Find where the given text appears and provide that cell's center as (X, Y) coordinate. 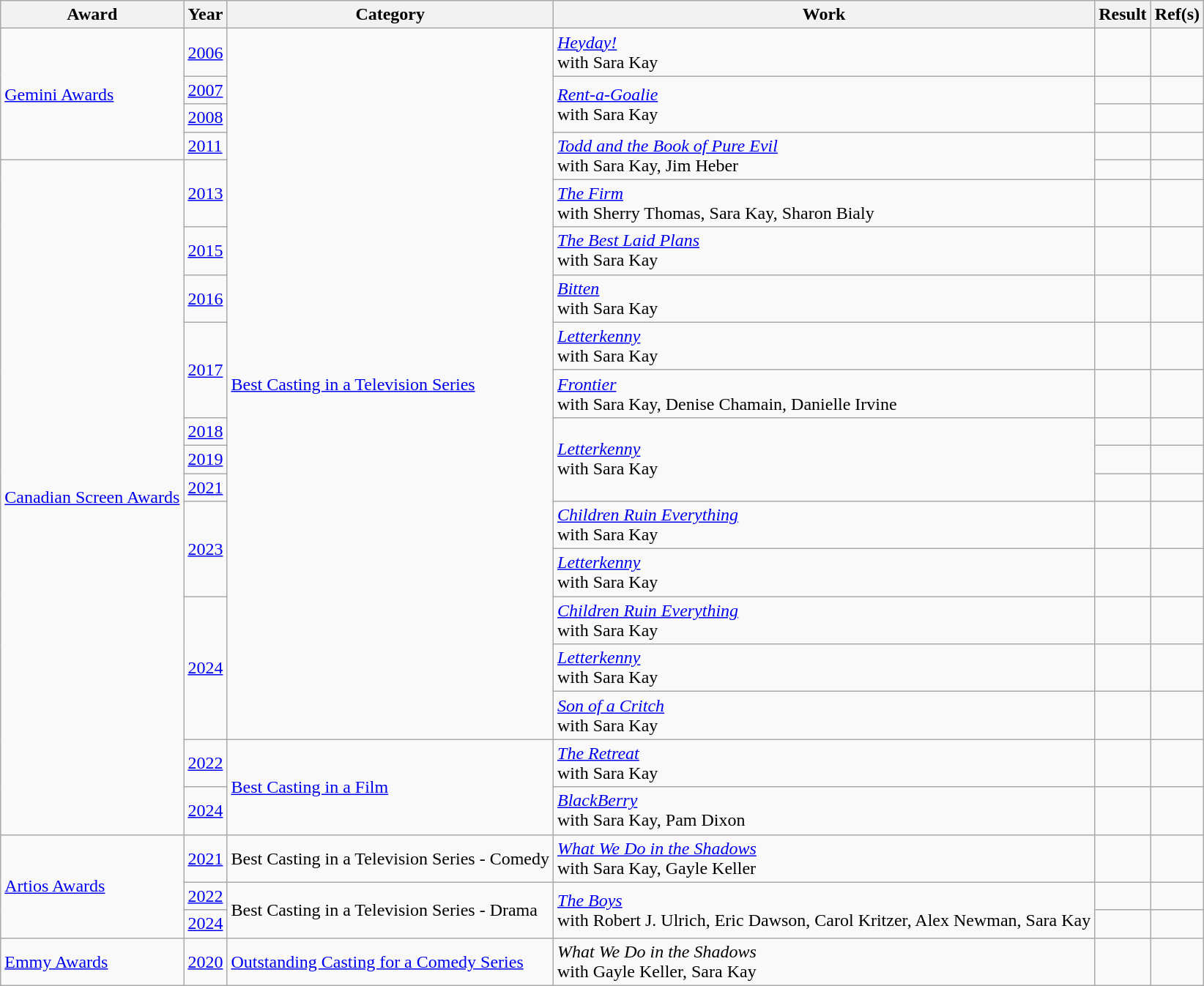
Gemini Awards (92, 94)
Bittenwith Sara Kay (825, 299)
2017 (205, 370)
BlackBerrywith Sara Kay, Pam Dixon (825, 811)
2023 (205, 549)
Rent-a-Goaliewith Sara Kay (825, 104)
Year (205, 15)
The Firmwith Sherry Thomas, Sara Kay, Sharon Bialy (825, 203)
Best Casting in a Film (390, 787)
The Retreatwith Sara Kay (825, 763)
The Boyswith Robert J. Ulrich, Eric Dawson, Carol Kritzer, Alex Newman, Sara Kay (825, 910)
2011 (205, 146)
2020 (205, 962)
Heyday!with Sara Kay (825, 53)
Award (92, 15)
Best Casting in a Television Series - Drama (390, 910)
Category (390, 15)
The Best Laid Planswith Sara Kay (825, 250)
Outstanding Casting for a Comedy Series (390, 962)
Best Casting in a Television Series (390, 384)
Best Casting in a Television Series - Comedy (390, 858)
2018 (205, 431)
Frontierwith Sara Kay, Denise Chamain, Danielle Irvine (825, 394)
2007 (205, 90)
2008 (205, 118)
Ref(s) (1177, 15)
What We Do in the Shadowswith Sara Kay, Gayle Keller (825, 858)
Result (1123, 15)
Todd and the Book of Pure Evilwith Sara Kay, Jim Heber (825, 155)
Canadian Screen Awards (92, 497)
2006 (205, 53)
Work (825, 15)
2016 (205, 299)
What We Do in the Shadowswith Gayle Keller, Sara Kay (825, 962)
Son of a Critchwith Sara Kay (825, 716)
Artios Awards (92, 886)
2013 (205, 193)
2015 (205, 250)
Emmy Awards (92, 962)
2019 (205, 459)
